Scan for the cell matching the given text and deliver its [x, y] coordinate at center. 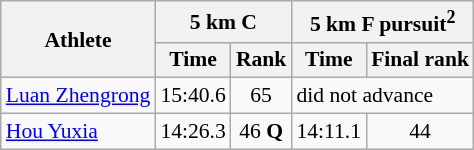
46 Q [262, 132]
44 [420, 132]
Luan Zhengrong [78, 96]
65 [262, 96]
Rank [262, 60]
14:11.1 [328, 132]
15:40.6 [192, 96]
5 km C [223, 22]
14:26.3 [192, 132]
Hou Yuxia [78, 132]
did not advance [382, 96]
Final rank [420, 60]
Athlete [78, 40]
5 km F pursuit2 [382, 22]
